For the text-containing cell, return its midpoint in [X, Y] coordinate format. 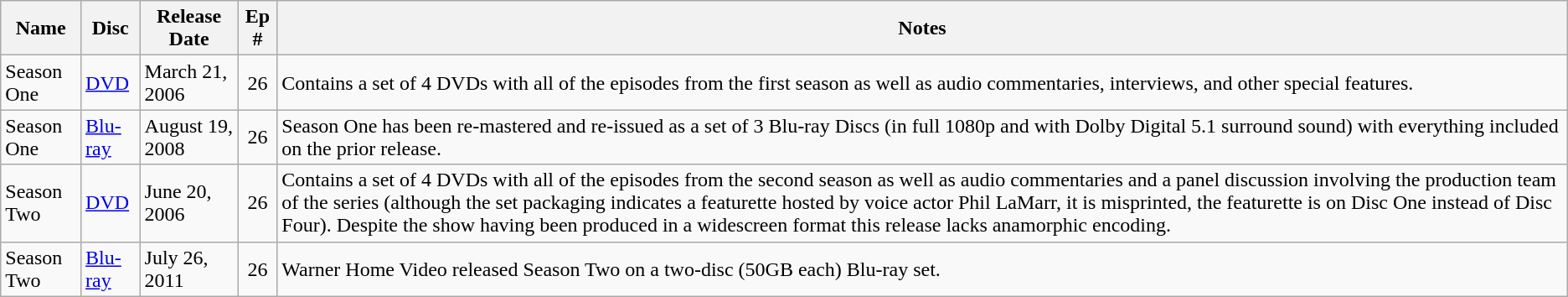
March 21, 2006 [189, 82]
Warner Home Video released Season Two on a two-disc (50GB each) Blu-ray set. [922, 268]
Name [41, 29]
August 19, 2008 [189, 138]
Ep # [258, 29]
Release Date [189, 29]
June 20, 2006 [189, 203]
Disc [111, 29]
Contains a set of 4 DVDs with all of the episodes from the first season as well as audio commentaries, interviews, and other special features. [922, 82]
Notes [922, 29]
July 26, 2011 [189, 268]
